Locate the cell with the specified text and output its [x, y] center coordinate. 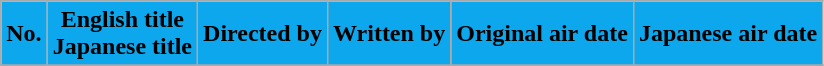
English title Japanese title [122, 34]
No. [24, 34]
Original air date [542, 34]
Directed by [263, 34]
Japanese air date [728, 34]
Written by [388, 34]
